Determine the [x, y] coordinate at the center of the cell enclosing the given text.  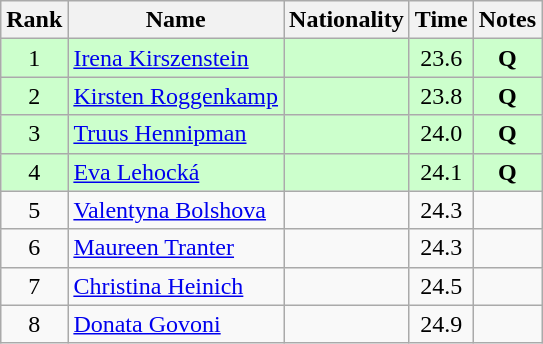
Christina Heinich [176, 286]
24.5 [441, 286]
2 [34, 96]
6 [34, 248]
23.8 [441, 96]
Name [176, 20]
Notes [507, 20]
3 [34, 134]
23.6 [441, 58]
7 [34, 286]
24.1 [441, 172]
Rank [34, 20]
Donata Govoni [176, 324]
1 [34, 58]
4 [34, 172]
Truus Hennipman [176, 134]
Maureen Tranter [176, 248]
5 [34, 210]
Valentyna Bolshova [176, 210]
24.0 [441, 134]
24.9 [441, 324]
Nationality [347, 20]
Time [441, 20]
Eva Lehocká [176, 172]
Irena Kirszenstein [176, 58]
8 [34, 324]
Kirsten Roggenkamp [176, 96]
